Detect which cell encompasses the target text, then output its (X, Y) center coordinate. 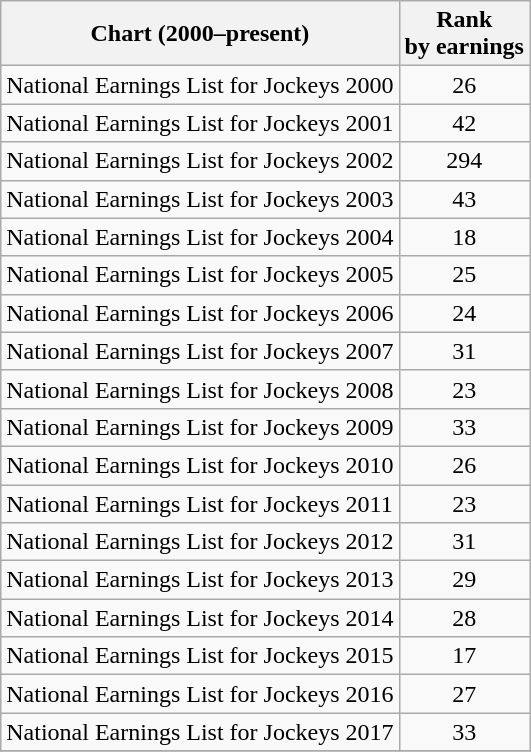
National Earnings List for Jockeys 2009 (200, 427)
24 (464, 313)
National Earnings List for Jockeys 2000 (200, 85)
National Earnings List for Jockeys 2015 (200, 656)
National Earnings List for Jockeys 2003 (200, 199)
294 (464, 161)
Chart (2000–present) (200, 34)
National Earnings List for Jockeys 2007 (200, 351)
27 (464, 694)
National Earnings List for Jockeys 2011 (200, 503)
National Earnings List for Jockeys 2017 (200, 732)
National Earnings List for Jockeys 2002 (200, 161)
17 (464, 656)
National Earnings List for Jockeys 2012 (200, 542)
National Earnings List for Jockeys 2004 (200, 237)
National Earnings List for Jockeys 2008 (200, 389)
National Earnings List for Jockeys 2005 (200, 275)
28 (464, 618)
National Earnings List for Jockeys 2014 (200, 618)
25 (464, 275)
National Earnings List for Jockeys 2006 (200, 313)
National Earnings List for Jockeys 2001 (200, 123)
National Earnings List for Jockeys 2010 (200, 465)
National Earnings List for Jockeys 2016 (200, 694)
Rankby earnings (464, 34)
29 (464, 580)
43 (464, 199)
18 (464, 237)
42 (464, 123)
National Earnings List for Jockeys 2013 (200, 580)
